Locate the cell with the specified text and output its (X, Y) center coordinate. 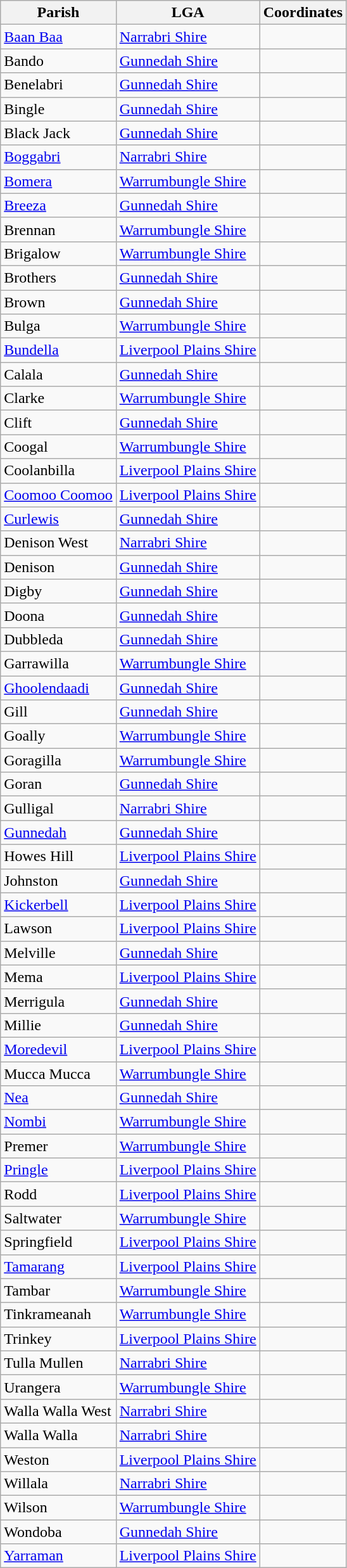
Kickerbell (58, 905)
Pringle (58, 1170)
Nea (58, 1098)
Coomoo Coomoo (58, 495)
Breeza (58, 205)
Goragilla (58, 760)
Clift (58, 423)
Coogal (58, 447)
Curlewis (58, 519)
Nombi (58, 1122)
Wilson (58, 1508)
Springfield (58, 1242)
Johnston (58, 881)
Bando (58, 61)
Mucca Mucca (58, 1074)
Tambar (58, 1291)
Black Jack (58, 133)
Tulla Mullen (58, 1363)
Walla Walla (58, 1435)
Wondoba (58, 1532)
LGA (187, 13)
Parish (58, 13)
Melville (58, 953)
Tamarang (58, 1266)
Garrawilla (58, 663)
Brennan (58, 229)
Goran (58, 784)
Howes Hill (58, 857)
Calala (58, 374)
Lawson (58, 929)
Bulga (58, 326)
Brigalow (58, 253)
Walla Walla West (58, 1411)
Gulligal (58, 808)
Mema (58, 977)
Baan Baa (58, 37)
Rodd (58, 1194)
Trinkey (58, 1339)
Yarraman (58, 1556)
Coolanbilla (58, 471)
Denison West (58, 543)
Ghoolendaadi (58, 687)
Goally (58, 736)
Brothers (58, 277)
Saltwater (58, 1218)
Premer (58, 1146)
Gill (58, 712)
Coordinates (303, 13)
Bomera (58, 181)
Moredevil (58, 1049)
Willala (58, 1484)
Brown (58, 302)
Millie (58, 1025)
Gunnedah (58, 832)
Doona (58, 615)
Tinkrameanah (58, 1315)
Boggabri (58, 157)
Benelabri (58, 85)
Weston (58, 1459)
Dubbleda (58, 639)
Clarke (58, 398)
Digby (58, 591)
Denison (58, 567)
Urangera (58, 1387)
Merrigula (58, 1001)
Bundella (58, 350)
Bingle (58, 109)
